Find where the given text appears and provide that cell's center as (X, Y) coordinate. 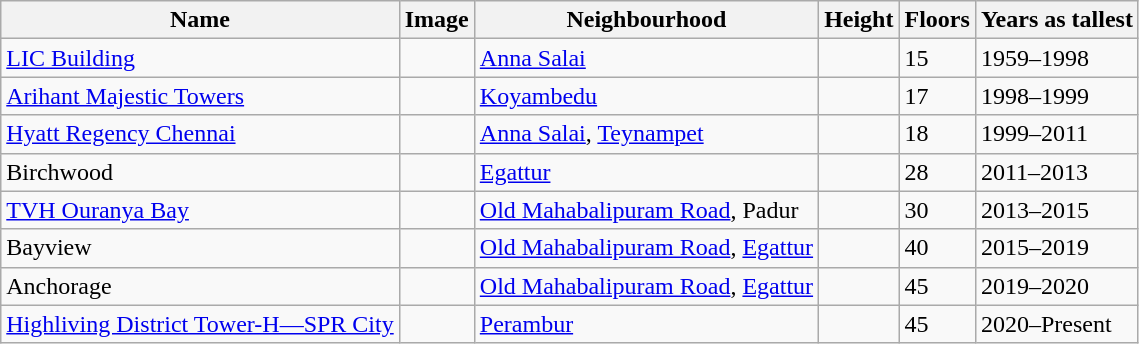
2020–Present (1056, 324)
Bayview (200, 248)
Floors (937, 20)
30 (937, 210)
2019–2020 (1056, 286)
15 (937, 58)
Old Mahabalipuram Road, Padur (646, 210)
Image (436, 20)
Height (859, 20)
TVH Ouranya Bay (200, 210)
17 (937, 96)
40 (937, 248)
28 (937, 172)
2015–2019 (1056, 248)
1998–1999 (1056, 96)
Anna Salai, Teynampet (646, 134)
LIC Building (200, 58)
Neighbourhood (646, 20)
Egattur (646, 172)
Highliving District Tower-H—SPR City (200, 324)
1959–1998 (1056, 58)
Hyatt Regency Chennai (200, 134)
Name (200, 20)
1999–2011 (1056, 134)
18 (937, 134)
Birchwood (200, 172)
2011–2013 (1056, 172)
2013–2015 (1056, 210)
Koyambedu (646, 96)
Years as tallest (1056, 20)
Anna Salai (646, 58)
Perambur (646, 324)
Arihant Majestic Towers (200, 96)
Anchorage (200, 286)
